Search for the cell housing the specified text and yield its (X, Y) center coordinate. 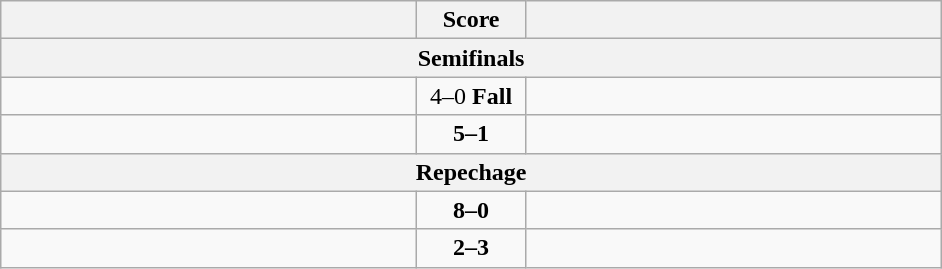
5–1 (472, 134)
Repechage (472, 172)
Score (472, 20)
Semifinals (472, 58)
2–3 (472, 248)
8–0 (472, 210)
4–0 Fall (472, 96)
